Find where the given text appears and provide that cell's center as (x, y) coordinate. 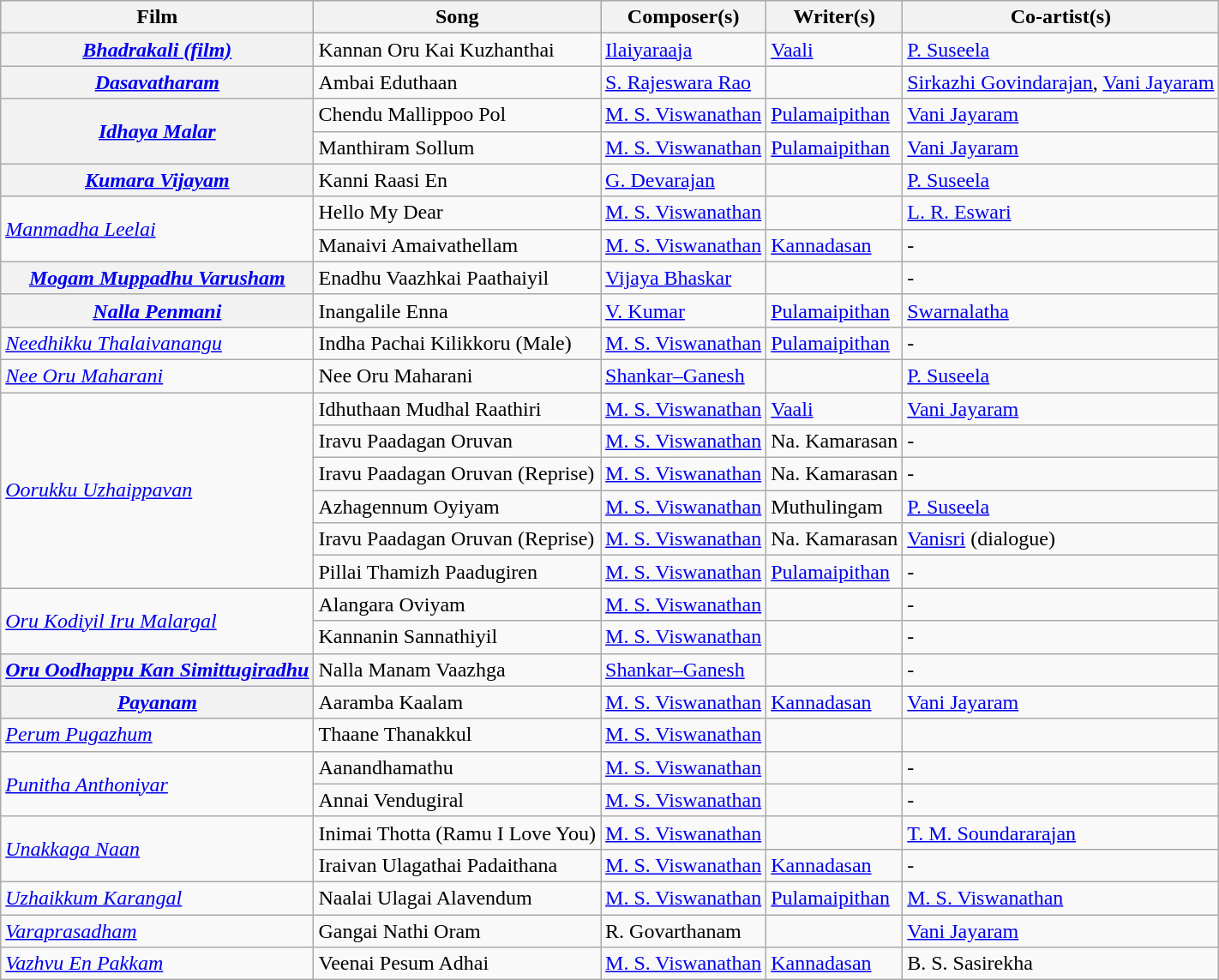
Aanandhamathu (458, 767)
Co-artist(s) (1061, 17)
Inimai Thotta (Ramu I Love You) (458, 833)
Payanam (158, 702)
Veenai Pesum Adhai (458, 964)
Manmadha Leelai (158, 229)
S. Rajeswara Rao (684, 82)
Film (158, 17)
Perum Pugazhum (158, 735)
Kanni Raasi En (458, 180)
Manaivi Amaivathellam (458, 245)
Oru Kodiyil Iru Malargal (158, 621)
Ilaiyaraaja (684, 50)
Inangalile Enna (458, 310)
Oorukku Uzhaippavan (158, 490)
G. Devarajan (684, 180)
Hello My Dear (458, 213)
Kannanin Sannathiyil (458, 637)
T. M. Soundararajan (1061, 833)
Writer(s) (835, 17)
Aaramba Kaalam (458, 702)
Nalla Penmani (158, 310)
Muthulingam (835, 507)
Vazhvu En Pakkam (158, 964)
Indha Pachai Kilikkoru (Male) (458, 343)
L. R. Eswari (1061, 213)
Varaprasadham (158, 930)
Oru Oodhappu Kan Simittugiradhu (158, 670)
Naalai Ulagai Alavendum (458, 898)
Needhikku Thalaivanangu (158, 343)
Manthiram Sollum (458, 147)
Kumara Vijayam (158, 180)
Vijaya Bhaskar (684, 278)
Nalla Manam Vaazhga (458, 670)
Iraivan Ulagathai Padaithana (458, 865)
Swarnalatha (1061, 310)
Azhagennum Oyiyam (458, 507)
Unakkaga Naan (158, 849)
Idhuthaan Mudhal Raathiri (458, 409)
Mogam Muppadhu Varusham (158, 278)
B. S. Sasirekha (1061, 964)
Alangara Oviyam (458, 604)
Sirkazhi Govindarajan, Vani Jayaram (1061, 82)
Iravu Paadagan Oruvan (458, 442)
Vanisri (dialogue) (1061, 539)
Punitha Anthoniyar (158, 784)
V. Kumar (684, 310)
Composer(s) (684, 17)
Pillai Thamizh Paadugiren (458, 572)
Thaane Thanakkul (458, 735)
Song (458, 17)
Idhaya Malar (158, 131)
Enadhu Vaazhkai Paathaiyil (458, 278)
Kannan Oru Kai Kuzhanthai (458, 50)
Dasavatharam (158, 82)
Chendu Mallippoo Pol (458, 115)
R. Govarthanam (684, 930)
Gangai Nathi Oram (458, 930)
Uzhaikkum Karangal (158, 898)
Bhadrakali (film) (158, 50)
Annai Vendugiral (458, 800)
Ambai Eduthaan (458, 82)
